Pinpoint the cell where the given text exists, returning its [X, Y] midpoint coordinate. 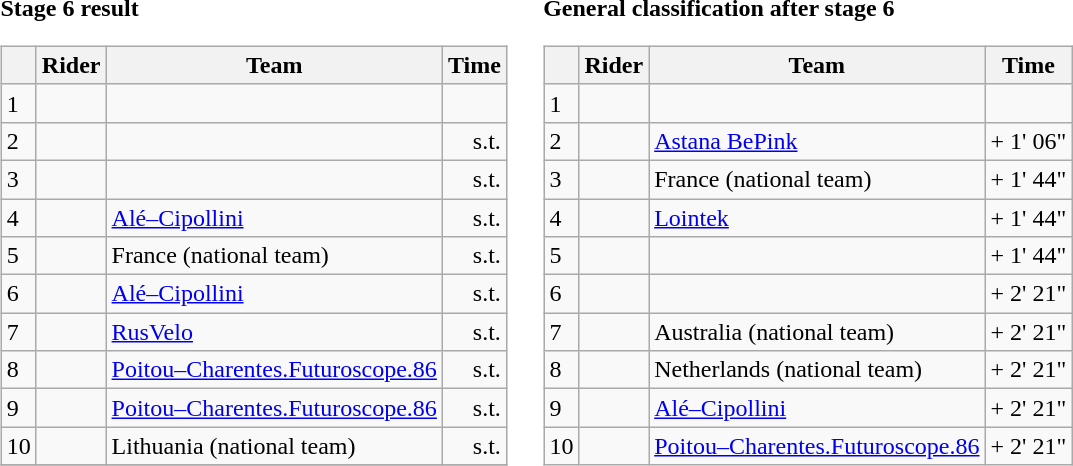
+ 1' 06" [1028, 141]
Lointek [817, 217]
Astana BePink [817, 141]
Lithuania (national team) [274, 446]
RusVelo [274, 332]
Netherlands (national team) [817, 370]
Australia (national team) [817, 332]
